Pinpoint the cell where the given text exists, returning its (x, y) midpoint coordinate. 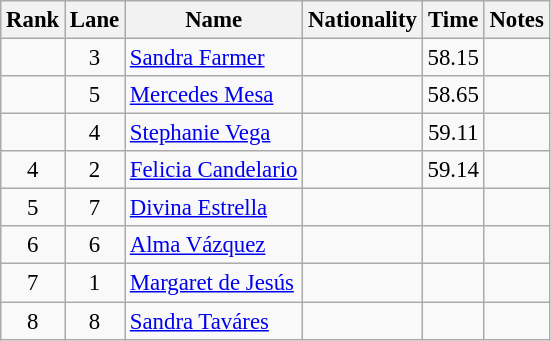
Alma Vázquez (214, 245)
Rank (33, 20)
Sandra Taváres (214, 321)
2 (95, 170)
3 (95, 58)
Lane (95, 20)
Time (453, 20)
59.14 (453, 170)
Mercedes Mesa (214, 95)
Felicia Candelario (214, 170)
1 (95, 283)
Margaret de Jesús (214, 283)
Nationality (362, 20)
58.65 (453, 95)
Notes (516, 20)
58.15 (453, 58)
Divina Estrella (214, 208)
Stephanie Vega (214, 133)
59.11 (453, 133)
Sandra Farmer (214, 58)
Name (214, 20)
